Extract the (X, Y) coordinate from the center of the cell holding the provided text.  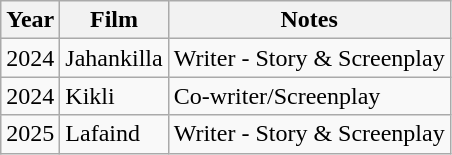
Lafaind (114, 134)
Film (114, 20)
Jahankilla (114, 58)
Kikli (114, 96)
Year (30, 20)
2025 (30, 134)
Co-writer/Screenplay (309, 96)
Notes (309, 20)
